Capture the cell that displays the provided text and extract its [x, y] central coordinate. 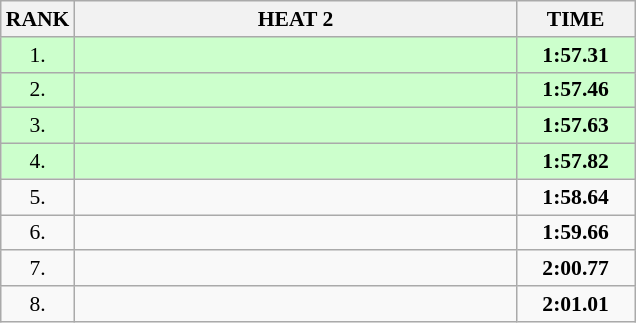
6. [38, 233]
2:01.01 [576, 304]
1:57.46 [576, 90]
1:59.66 [576, 233]
RANK [38, 19]
HEAT 2 [295, 19]
5. [38, 197]
7. [38, 269]
4. [38, 162]
1:57.63 [576, 126]
1:58.64 [576, 197]
1:57.82 [576, 162]
3. [38, 126]
2:00.77 [576, 269]
TIME [576, 19]
8. [38, 304]
2. [38, 90]
1:57.31 [576, 55]
1. [38, 55]
